Search for the cell housing the specified text and yield its [X, Y] center coordinate. 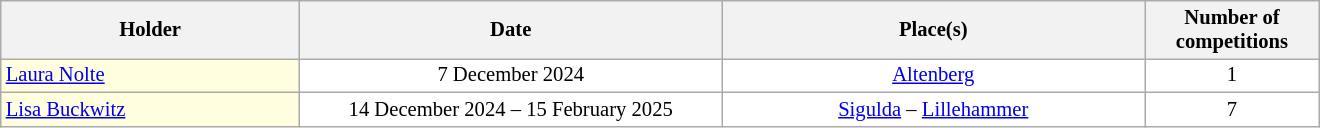
Laura Nolte [150, 75]
Sigulda – Lillehammer [934, 109]
1 [1232, 75]
Altenberg [934, 75]
7 [1232, 109]
Number of competitions [1232, 29]
14 December 2024 – 15 February 2025 [510, 109]
Place(s) [934, 29]
Holder [150, 29]
7 December 2024 [510, 75]
Lisa Buckwitz [150, 109]
Date [510, 29]
